Provide the [x, y] coordinate of the cell's center where the given text is located.  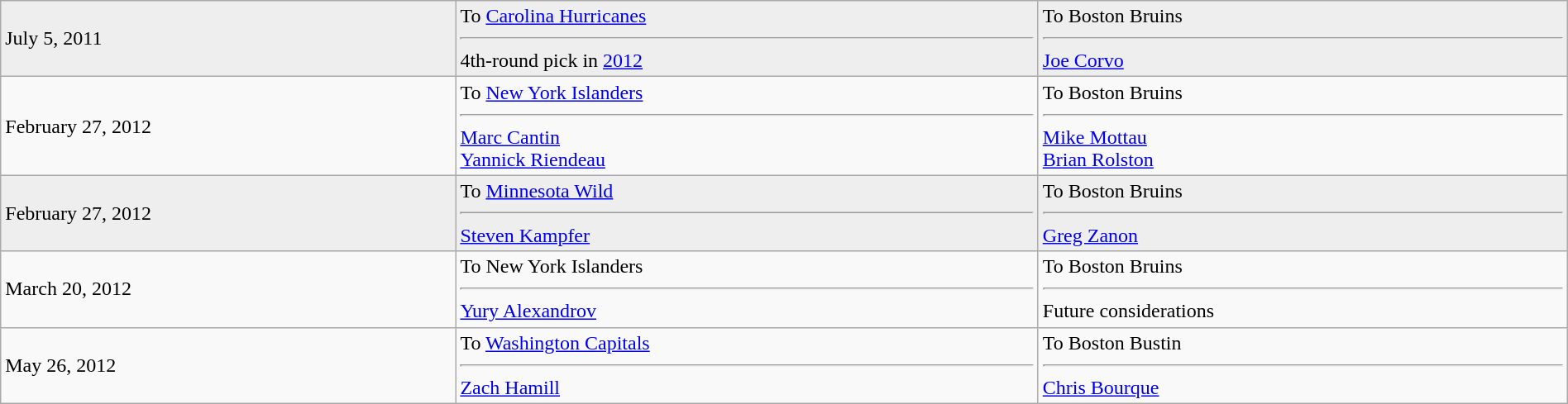
To Boston Bruins Greg Zanon [1303, 213]
To Boston BruinsFuture considerations [1303, 289]
To Boston Bruins Mike MottauBrian Rolston [1303, 126]
March 20, 2012 [228, 289]
To New York IslandersYury Alexandrov [747, 289]
To Carolina Hurricanes 4th-round pick in 2012 [747, 39]
May 26, 2012 [228, 365]
To Washington CapitalsZach Hamill [747, 365]
To Boston Bruins Joe Corvo [1303, 39]
To Boston BustinChris Bourque [1303, 365]
July 5, 2011 [228, 39]
To Minnesota Wild Steven Kampfer [747, 213]
To New York Islanders Marc CantinYannick Riendeau [747, 126]
